From the cell containing the given text, extract its center point as (x, y) coordinate. 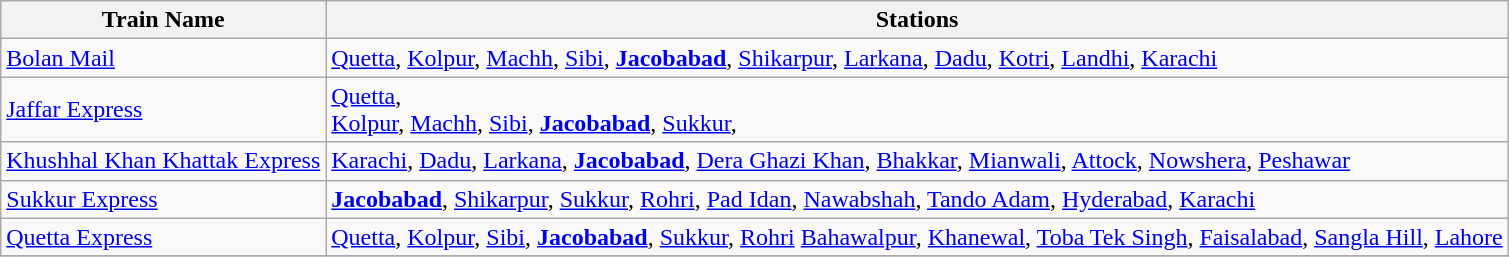
Quetta, Kolpur, Sibi, Jacobabad, Sukkur, Rohri Bahawalpur, Khanewal, Toba Tek Singh, Faisalabad, Sangla Hill, Lahore (918, 237)
Stations (918, 20)
Quetta Express (164, 237)
Sukkur Express (164, 199)
Quetta, Kolpur, Machh, Sibi, Jacobabad, Shikarpur, Larkana, Dadu, Kotri, Landhi, Karachi (918, 58)
Train Name (164, 20)
Khushhal Khan Khattak Express (164, 161)
Quetta,Kolpur, Machh, Sibi, Jacobabad, Sukkur, (918, 110)
Bolan Mail (164, 58)
Karachi, Dadu, Larkana, Jacobabad, Dera Ghazi Khan, Bhakkar, Mianwali, Attock, Nowshera, Peshawar (918, 161)
Jaffar Express (164, 110)
Jacobabad, Shikarpur, Sukkur, Rohri, Pad Idan, Nawabshah, Tando Adam, Hyderabad, Karachi (918, 199)
